Provide the (X, Y) coordinate of the cell's center where the given text is located.  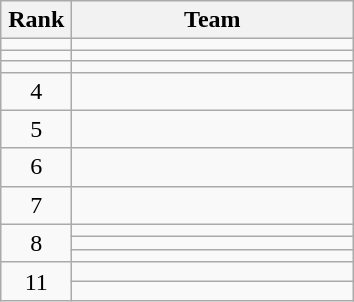
8 (36, 243)
4 (36, 91)
7 (36, 205)
5 (36, 129)
6 (36, 167)
Team (212, 20)
Rank (36, 20)
11 (36, 281)
